Find where the given text appears and provide that cell's center as (x, y) coordinate. 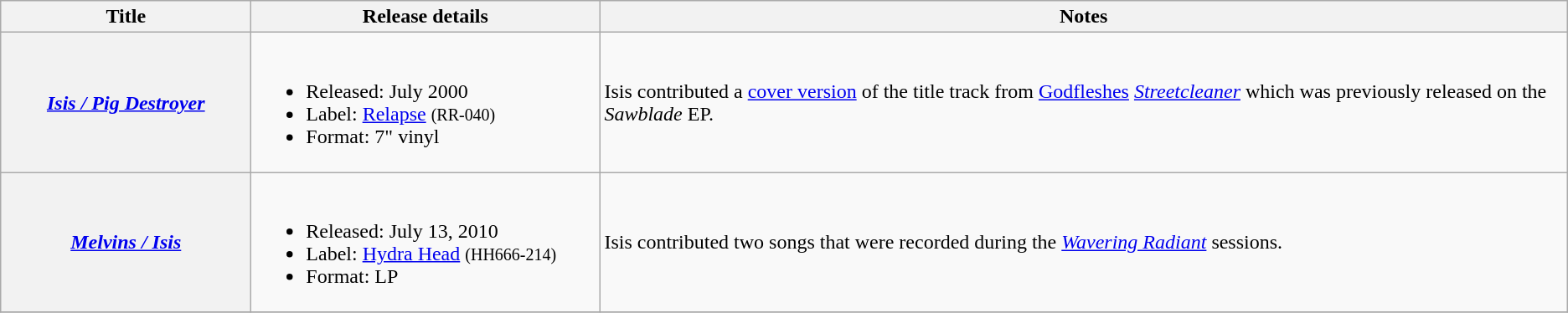
Isis contributed two songs that were recorded during the Wavering Radiant sessions. (1084, 243)
Title (126, 17)
Melvins / Isis (126, 243)
Isis contributed a cover version of the title track from Godfleshes Streetcleaner which was previously released on the Sawblade EP. (1084, 102)
Isis / Pig Destroyer (126, 102)
Released: July 13, 2010Label: Hydra Head (HH666-214)Format: LP (426, 243)
Notes (1084, 17)
Released: July 2000Label: Relapse (RR-040)Format: 7" vinyl (426, 102)
Release details (426, 17)
